Find where the given text appears and provide that cell's center as [x, y] coordinate. 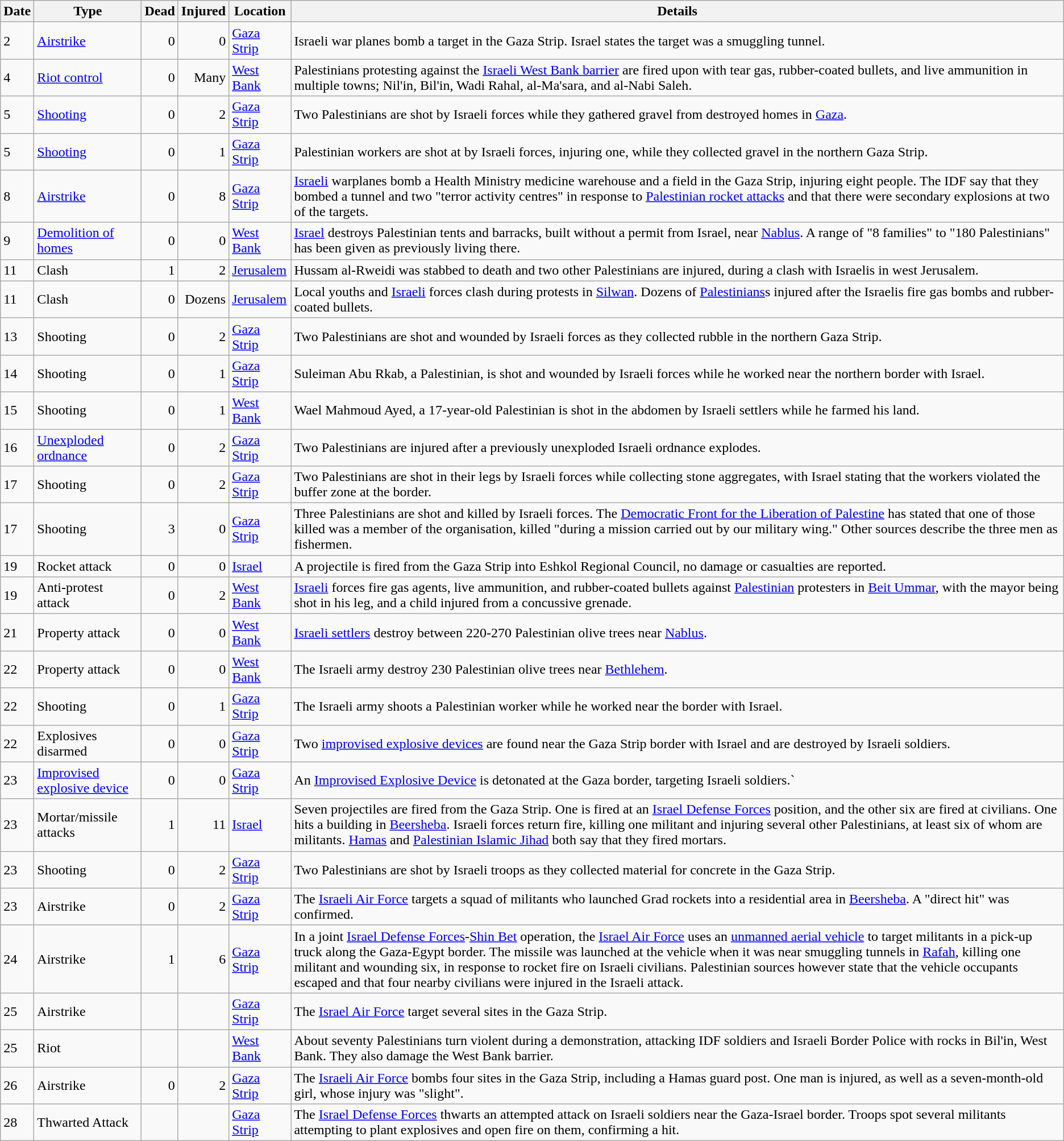
Palestinian workers are shot at by Israeli forces, injuring one, while they collected gravel in the northern Gaza Strip. [678, 151]
21 [17, 632]
6 [203, 959]
13 [17, 337]
The Israel Air Force target several sites in the Gaza Strip. [678, 1011]
Hussam al-Rweidi was stabbed to death and two other Palestinians are injured, during a clash with Israelis in west Jerusalem. [678, 270]
15 [17, 410]
28 [17, 1122]
Two Palestinians are shot by Israeli troops as they collected material for concrete in the Gaza Strip. [678, 870]
Anti-protest attack [88, 596]
Riot control [88, 77]
The Israeli army shoots a Palestinian worker while he worked near the border with Israel. [678, 706]
Two improvised explosive devices are found near the Gaza Strip border with Israel and are destroyed by Israeli soldiers. [678, 744]
Wael Mahmoud Ayed, a 17-year-old Palestinian is shot in the abdomen by Israeli settlers while he farmed his land. [678, 410]
9 [17, 241]
Demolition of homes [88, 241]
Two Palestinians are shot and wounded by Israeli forces as they collected rubble in the northern Gaza Strip. [678, 337]
Details [678, 11]
Israeli settlers destroy between 220-270 Palestinian olive trees near Nablus. [678, 632]
Type [88, 11]
Israeli war planes bomb a target in the Gaza Strip. Israel states the target was a smuggling tunnel. [678, 41]
24 [17, 959]
Riot [88, 1048]
The Israeli Air Force targets a squad of militants who launched Grad rockets into a residential area in Beersheba. A "direct hit" was confirmed. [678, 906]
3 [160, 529]
A projectile is fired from the Gaza Strip into Eshkol Regional Council, no damage or casualties are reported. [678, 566]
Date [17, 11]
Suleiman Abu Rkab, a Palestinian, is shot and wounded by Israeli forces while he worked near the northern border with Israel. [678, 373]
Dozens [203, 299]
16 [17, 447]
Dead [160, 11]
Improvised explosive device [88, 780]
Thwarted Attack [88, 1122]
Explosives disarmed [88, 744]
Location [260, 11]
4 [17, 77]
Injured [203, 11]
Mortar/missile attacks [88, 825]
14 [17, 373]
Many [203, 77]
26 [17, 1085]
Two Palestinians are shot by Israeli forces while they gathered gravel from destroyed homes in Gaza. [678, 115]
An Improvised Explosive Device is detonated at the Gaza border, targeting Israeli soldiers.` [678, 780]
Rocket attack [88, 566]
The Israeli army destroy 230 Palestinian olive trees near Bethlehem. [678, 670]
Unexploded ordnance [88, 447]
Two Palestinians are injured after a previously unexploded Israeli ordnance explodes. [678, 447]
